Identify which cell holds the provided text, then report its (x, y) central coordinate. 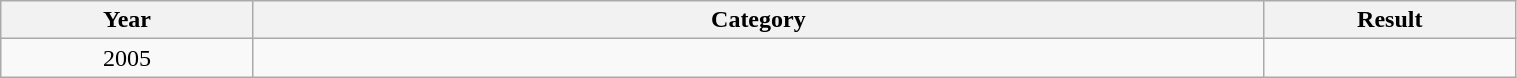
Category (758, 20)
Year (128, 20)
2005 (128, 58)
Result (1390, 20)
